Extract the [x, y] coordinate from the center of the cell holding the provided text.  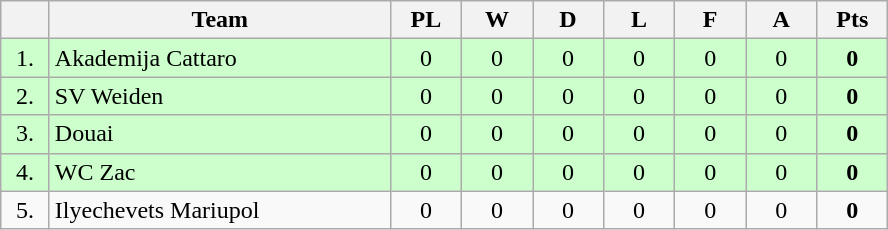
Pts [852, 20]
WC Zac [220, 172]
D [568, 20]
SV Weiden [220, 96]
2. [26, 96]
L [640, 20]
1. [26, 58]
4. [26, 172]
PL [426, 20]
F [710, 20]
W [496, 20]
A [782, 20]
Douai [220, 134]
Ilyechevets Mariupol [220, 210]
Akademija Cattaro [220, 58]
5. [26, 210]
3. [26, 134]
Team [220, 20]
